Extract the (X, Y) coordinate from the center of the cell holding the provided text.  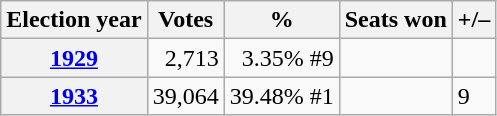
39,064 (186, 96)
39.48% #1 (282, 96)
3.35% #9 (282, 58)
1933 (74, 96)
2,713 (186, 58)
Election year (74, 20)
+/– (474, 20)
Seats won (396, 20)
% (282, 20)
9 (474, 96)
1929 (74, 58)
Votes (186, 20)
